Identify which cell holds the provided text, then report its [X, Y] central coordinate. 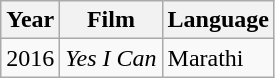
2016 [30, 58]
Marathi [218, 58]
Language [218, 20]
Film [111, 20]
Yes I Can [111, 58]
Year [30, 20]
